Determine the [x, y] coordinate at the center of the cell enclosing the given text.  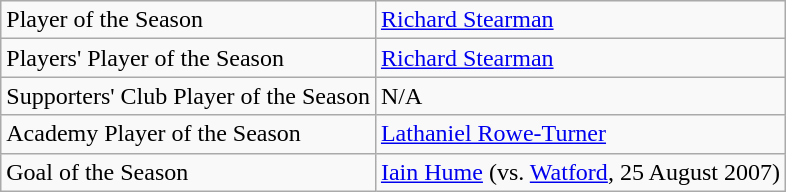
Iain Hume (vs. Watford, 25 August 2007) [580, 172]
N/A [580, 96]
Lathaniel Rowe-Turner [580, 134]
Academy Player of the Season [188, 134]
Player of the Season [188, 20]
Supporters' Club Player of the Season [188, 96]
Players' Player of the Season [188, 58]
Goal of the Season [188, 172]
